Return [X, Y] of the center of cell containing provided text 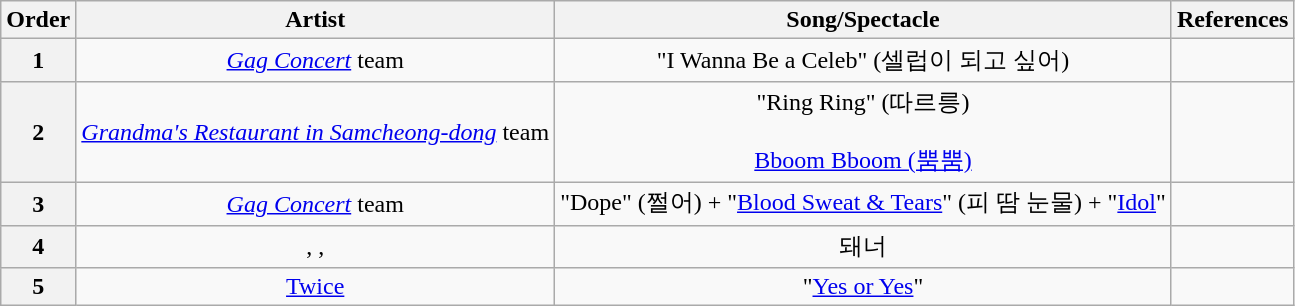
Song/Spectacle [864, 20]
References [1232, 20]
"Yes or Yes" [864, 287]
Order [38, 20]
Twice [316, 287]
3 [38, 204]
1 [38, 60]
"Ring Ring" (따르릉)Bboom Bboom (뿜뿜) [864, 132]
"I Wanna Be a Celeb" (셀럽이 되고 싶어) [864, 60]
2 [38, 132]
4 [38, 246]
돼너 [864, 246]
"Dope" (쩔어) + "Blood Sweat & Tears" (피 땀 눈물) + "Idol" [864, 204]
5 [38, 287]
, , [316, 246]
Artist [316, 20]
Grandma's Restaurant in Samcheong-dong team [316, 132]
